For the text-containing cell, return its midpoint in (X, Y) coordinate format. 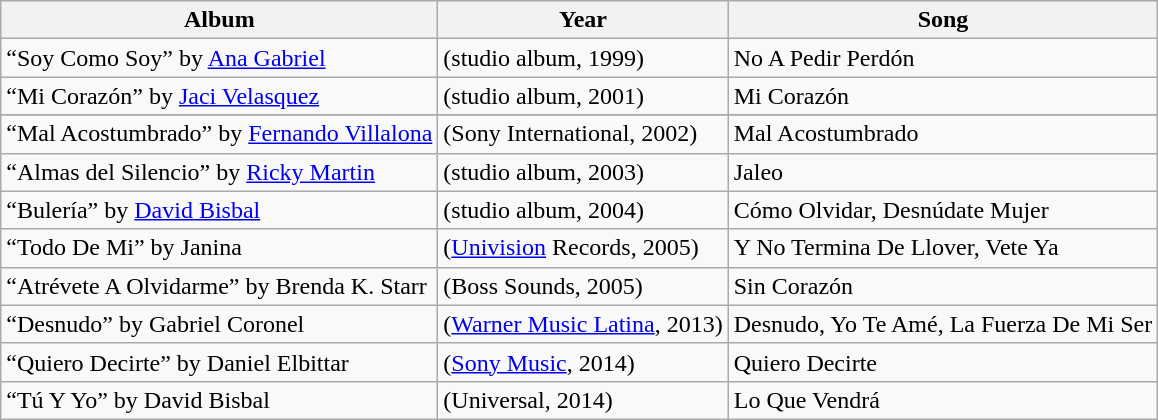
(Univision Records, 2005) (583, 248)
Jaleo (943, 172)
“Todo De Mi” by Janina (220, 248)
(Warner Music Latina, 2013) (583, 324)
“Tú Y Yo” by David Bisbal (220, 400)
Year (583, 20)
(studio album, 2001) (583, 96)
“Quiero Decirte” by Daniel Elbittar (220, 362)
Desnudo, Yo Te Amé, La Fuerza De Mi Ser (943, 324)
(studio album, 2004) (583, 210)
(studio album, 1999) (583, 58)
“Desnudo” by Gabriel Coronel (220, 324)
“Almas del Silencio” by Ricky Martin (220, 172)
“Mi Corazón” by Jaci Velasquez (220, 96)
“Bulería” by David Bisbal (220, 210)
Y No Termina De Llover, Vete Ya (943, 248)
No A Pedir Perdón (943, 58)
Quiero Decirte (943, 362)
Album (220, 20)
“Mal Acostumbrado” by Fernando Villalona (220, 134)
Lo Que Vendrá (943, 400)
(studio album, 2003) (583, 172)
Sin Corazón (943, 286)
(Sony Music, 2014) (583, 362)
(Universal, 2014) (583, 400)
(Sony International, 2002) (583, 134)
(Boss Sounds, 2005) (583, 286)
Mi Corazón (943, 96)
Song (943, 20)
“Atrévete A Olvidarme” by Brenda K. Starr (220, 286)
Mal Acostumbrado (943, 134)
“Soy Como Soy” by Ana Gabriel (220, 58)
Cómo Olvidar, Desnúdate Mujer (943, 210)
